Pinpoint the cell where the given text exists, returning its (x, y) midpoint coordinate. 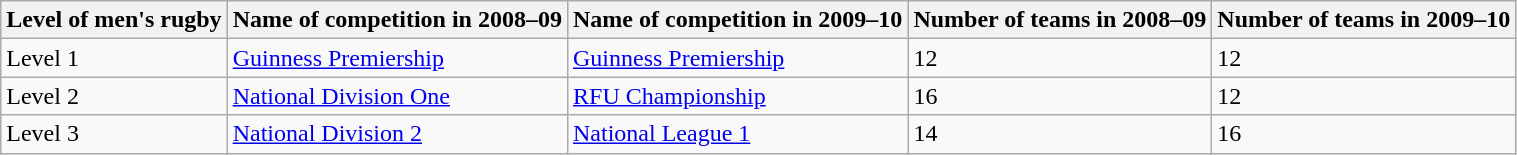
National League 1 (737, 134)
National Division One (397, 96)
National Division 2 (397, 134)
RFU Championship (737, 96)
Level 2 (114, 96)
Name of competition in 2008–09 (397, 20)
Level of men's rugby (114, 20)
Name of competition in 2009–10 (737, 20)
14 (1060, 134)
Number of teams in 2009–10 (1364, 20)
Number of teams in 2008–09 (1060, 20)
Level 1 (114, 58)
Level 3 (114, 134)
